Return the [X, Y] coordinate for the center point of the cell that contains the specified text.  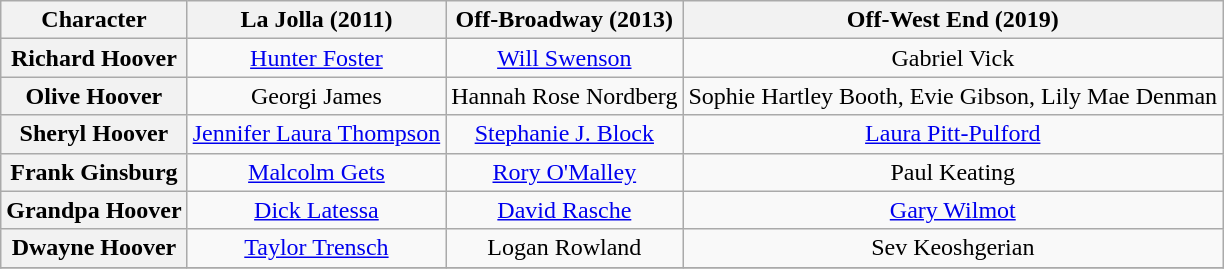
Grandpa Hoover [94, 210]
Hannah Rose Nordberg [564, 96]
Malcolm Gets [316, 172]
Stephanie J. Block [564, 134]
David Rasche [564, 210]
Georgi James [316, 96]
Paul Keating [953, 172]
Jennifer Laura Thompson [316, 134]
Off-West End (2019) [953, 20]
Rory O'Malley [564, 172]
Sophie Hartley Booth, Evie Gibson, Lily Mae Denman [953, 96]
La Jolla (2011) [316, 20]
Sheryl Hoover [94, 134]
Gary Wilmot [953, 210]
Dick Latessa [316, 210]
Olive Hoover [94, 96]
Laura Pitt-Pulford [953, 134]
Gabriel Vick [953, 58]
Will Swenson [564, 58]
Off-Broadway (2013) [564, 20]
Hunter Foster [316, 58]
Frank Ginsburg [94, 172]
Taylor Trensch [316, 248]
Logan Rowland [564, 248]
Sev Keoshgerian [953, 248]
Character [94, 20]
Dwayne Hoover [94, 248]
Richard Hoover [94, 58]
